Determine the [x, y] coordinate at the center of the cell enclosing the given text.  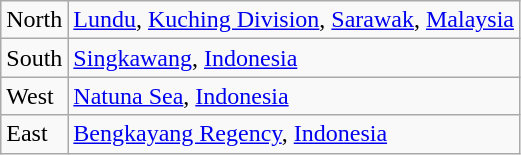
South [34, 58]
Singkawang, Indonesia [294, 58]
East [34, 134]
West [34, 96]
Bengkayang Regency, Indonesia [294, 134]
North [34, 20]
Lundu, Kuching Division, Sarawak, Malaysia [294, 20]
Natuna Sea, Indonesia [294, 96]
